For the text-containing cell, return its midpoint in [X, Y] coordinate format. 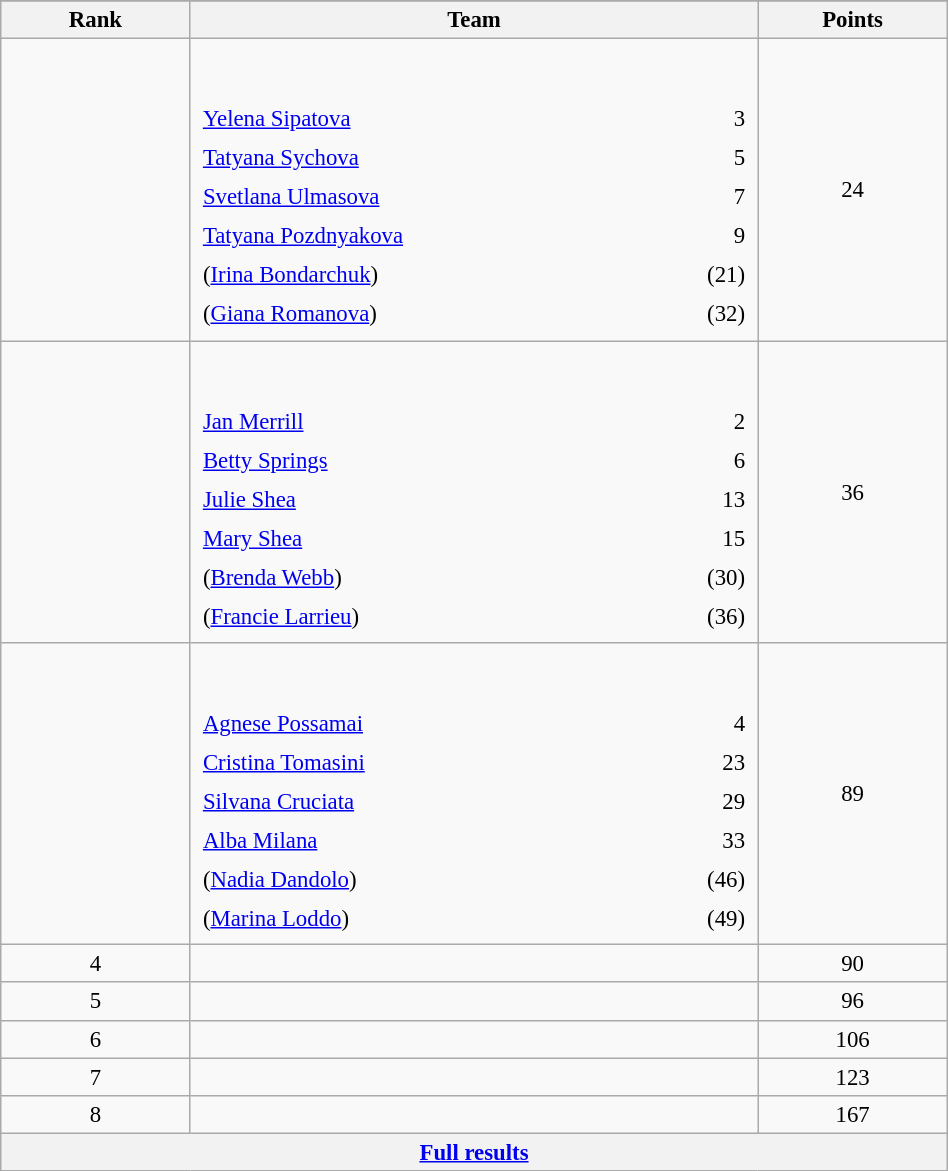
96 [852, 1002]
Full results [474, 1152]
(Brenda Webb) [412, 577]
167 [852, 1114]
(30) [689, 577]
(21) [700, 275]
123 [852, 1077]
Tatyana Sychova [422, 158]
Alba Milana [413, 840]
3 [700, 119]
Agnese Possamai [413, 723]
15 [689, 538]
Agnese Possamai 4 Cristina Tomasini 23 Silvana Cruciata 29 Alba Milana 33 (Nadia Dandolo) (46) (Marina Loddo) (49) [474, 794]
Yelena Sipatova [422, 119]
Silvana Cruciata [413, 801]
2 [689, 421]
23 [690, 762]
90 [852, 964]
(Irina Bondarchuk) [422, 275]
Rank [96, 20]
Svetlana Ulmasova [422, 197]
8 [96, 1114]
Tatyana Pozdnyakova [422, 236]
(32) [700, 314]
Julie Shea [412, 499]
33 [690, 840]
Yelena Sipatova 3 Tatyana Sychova 5 Svetlana Ulmasova 7 Tatyana Pozdnyakova 9 (Irina Bondarchuk) (21) (Giana Romanova) (32) [474, 190]
29 [690, 801]
Jan Merrill [412, 421]
Jan Merrill 2 Betty Springs 6 Julie Shea 13 Mary Shea 15 (Brenda Webb) (30) (Francie Larrieu) (36) [474, 492]
Points [852, 20]
(Nadia Dandolo) [413, 880]
(46) [690, 880]
(49) [690, 919]
Mary Shea [412, 538]
(36) [689, 616]
Team [474, 20]
106 [852, 1039]
(Marina Loddo) [413, 919]
89 [852, 794]
9 [700, 236]
36 [852, 492]
13 [689, 499]
Cristina Tomasini [413, 762]
24 [852, 190]
Betty Springs [412, 460]
(Francie Larrieu) [412, 616]
(Giana Romanova) [422, 314]
